Detect which cell encompasses the target text, then output its [X, Y] center coordinate. 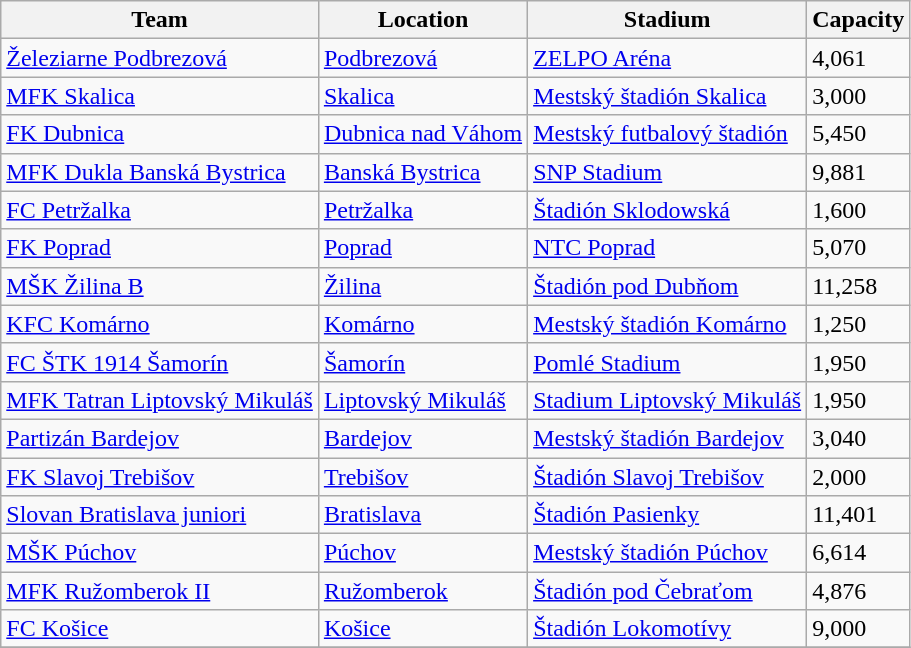
FK Poprad [160, 248]
Team [160, 20]
Mestský štadión Skalica [668, 96]
Štadión Lokomotívy [668, 629]
4,876 [858, 591]
FC ŠTK 1914 Šamorín [160, 362]
MFK Ružomberok II [160, 591]
Železiarne Podbrezová [160, 58]
Bratislava [422, 515]
Stadium Liptovský Mikuláš [668, 400]
KFC Komárno [160, 324]
Dubnica nad Váhom [422, 134]
6,614 [858, 553]
MŠK Žilina B [160, 286]
MFK Tatran Liptovský Mikuláš [160, 400]
Košice [422, 629]
Pomlé Stadium [668, 362]
Štadión Slavoj Trebišov [668, 477]
1,250 [858, 324]
Šamorín [422, 362]
ZELPO Aréna [668, 58]
Skalica [422, 96]
Petržalka [422, 210]
11,401 [858, 515]
Podbrezová [422, 58]
Bardejov [422, 438]
Partizán Bardejov [160, 438]
Location [422, 20]
9,881 [858, 172]
5,070 [858, 248]
Banská Bystrica [422, 172]
Mestský štadión Komárno [668, 324]
9,000 [858, 629]
1,600 [858, 210]
MFK Dukla Banská Bystrica [160, 172]
11,258 [858, 286]
NTC Poprad [668, 248]
Púchov [422, 553]
Štadión Sklodowská [668, 210]
Trebišov [422, 477]
Mestský futbalový štadión [668, 134]
MFK Skalica [160, 96]
Mestský štadión Púchov [668, 553]
3,000 [858, 96]
Ružomberok [422, 591]
Liptovský Mikuláš [422, 400]
MŠK Púchov [160, 553]
SNP Stadium [668, 172]
Štadión pod Čebraťom [668, 591]
Stadium [668, 20]
3,040 [858, 438]
5,450 [858, 134]
Komárno [422, 324]
4,061 [858, 58]
Capacity [858, 20]
FC Petržalka [160, 210]
Štadión pod Dubňom [668, 286]
Mestský štadión Bardejov [668, 438]
Štadión Pasienky [668, 515]
2,000 [858, 477]
FC Košice [160, 629]
Slovan Bratislava juniori [160, 515]
FK Dubnica [160, 134]
FK Slavoj Trebišov [160, 477]
Žilina [422, 286]
Poprad [422, 248]
